For the text-containing cell, return its midpoint in [x, y] coordinate format. 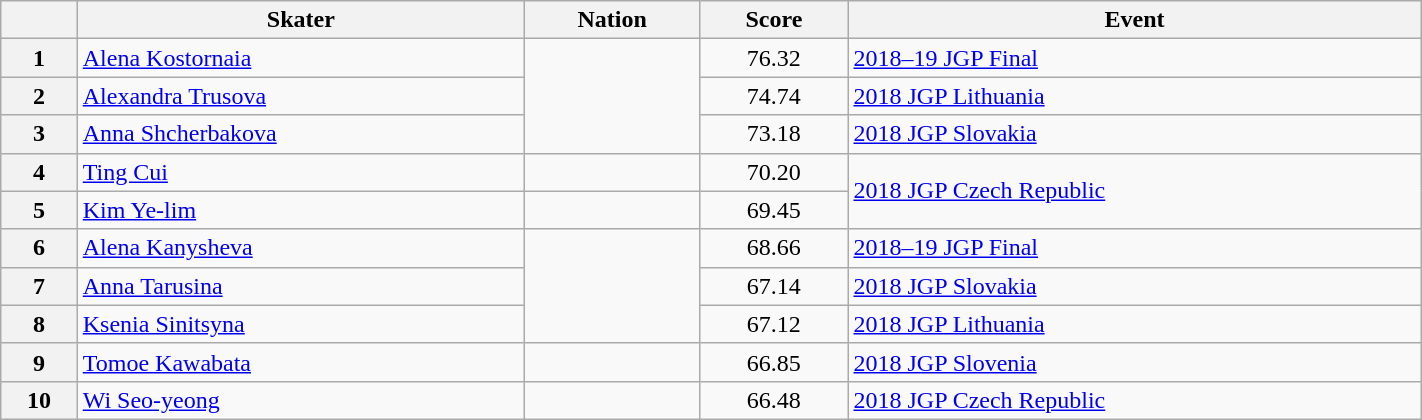
6 [39, 248]
4 [39, 172]
76.32 [774, 58]
Score [774, 20]
Alexandra Trusova [300, 96]
Ting Cui [300, 172]
8 [39, 324]
Alena Kanysheva [300, 248]
2 [39, 96]
66.85 [774, 362]
10 [39, 400]
Ksenia Sinitsyna [300, 324]
Kim Ye-lim [300, 210]
7 [39, 286]
Anna Shcherbakova [300, 134]
67.12 [774, 324]
9 [39, 362]
66.48 [774, 400]
Nation [612, 20]
Wi Seo-yeong [300, 400]
Anna Tarusina [300, 286]
Tomoe Kawabata [300, 362]
74.74 [774, 96]
68.66 [774, 248]
Skater [300, 20]
Alena Kostornaia [300, 58]
5 [39, 210]
70.20 [774, 172]
Event [1134, 20]
69.45 [774, 210]
1 [39, 58]
67.14 [774, 286]
73.18 [774, 134]
2018 JGP Slovenia [1134, 362]
3 [39, 134]
